Find where the given text appears and provide that cell's center as (x, y) coordinate. 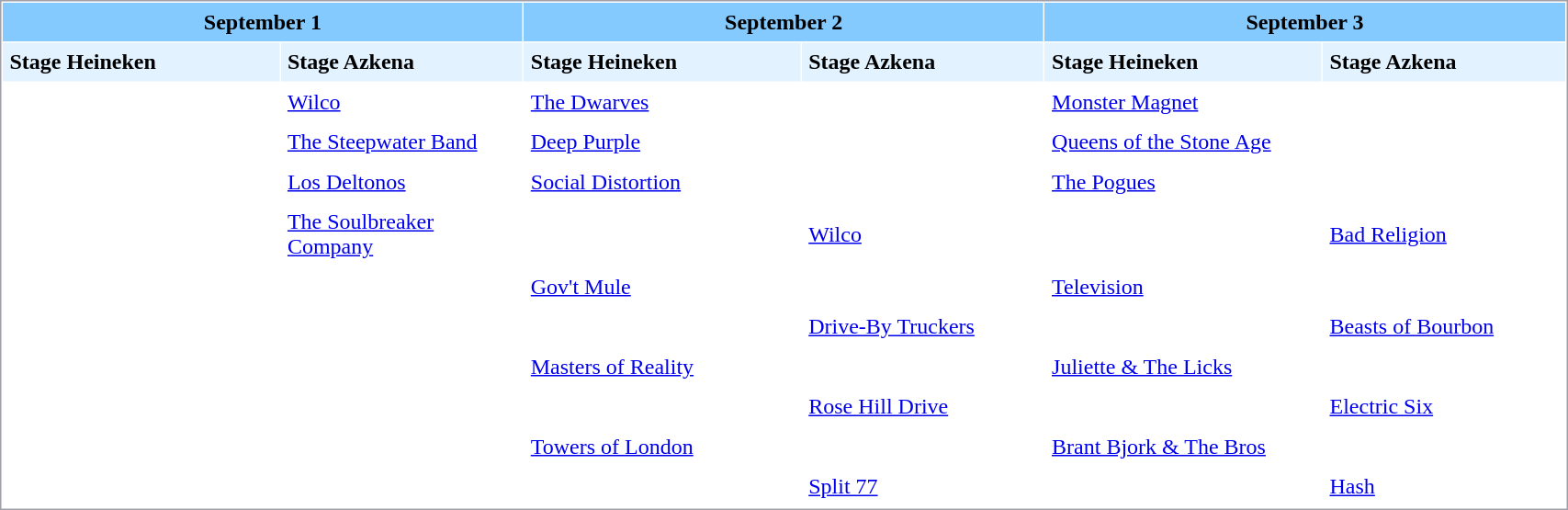
The Dwarves (661, 102)
Masters of Reality (661, 367)
Towers of London (661, 447)
September 3 (1305, 22)
September 1 (263, 22)
Monster Magnet (1183, 102)
Social Distortion (661, 182)
Television (1183, 287)
Split 77 (922, 486)
Los Deltonos (400, 182)
Queens of the Stone Age (1183, 142)
The Soulbreaker Company (400, 233)
Deep Purple (661, 142)
Rose Hill Drive (922, 407)
Juliette & The Licks (1183, 367)
Gov't Mule (661, 287)
The Pogues (1183, 182)
Beasts of Bourbon (1444, 326)
Drive-By Truckers (922, 326)
Brant Bjork & The Bros (1183, 447)
Bad Religion (1444, 233)
September 2 (784, 22)
Hash (1444, 486)
Electric Six (1444, 407)
The Steepwater Band (400, 142)
